Return (X, Y) of the center of cell containing provided text 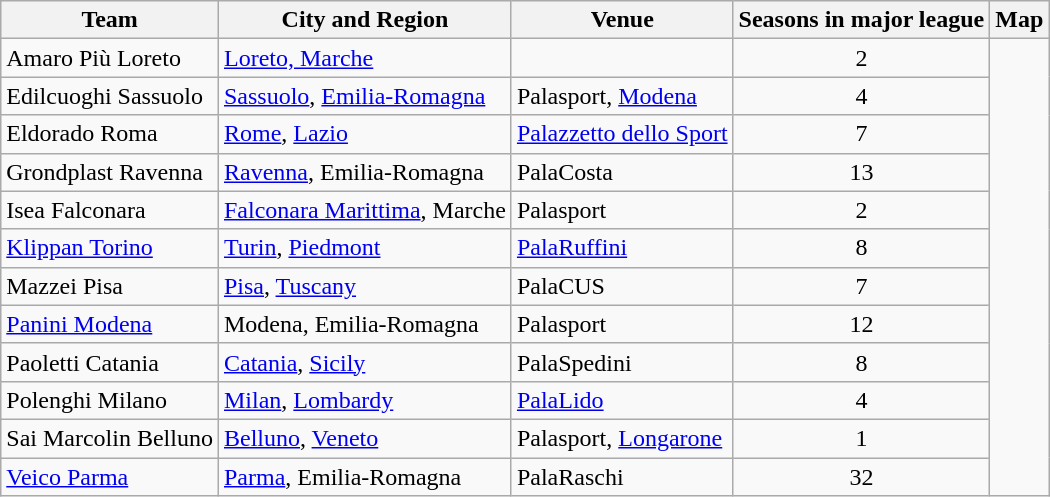
Palazzetto dello Sport (622, 134)
Parma, Emilia-Romagna (364, 477)
PalaSpedini (622, 362)
Map (1020, 20)
Mazzei Pisa (110, 286)
Catania, Sicily (364, 362)
13 (862, 172)
PalaRuffini (622, 248)
Ravenna, Emilia-Romagna (364, 172)
Modena, Emilia-Romagna (364, 324)
Isea Falconara (110, 210)
Klippan Torino (110, 248)
Polenghi Milano (110, 400)
1 (862, 438)
Falconara Marittima, Marche (364, 210)
PalaRaschi (622, 477)
Sai Marcolin Belluno (110, 438)
Rome, Lazio (364, 134)
32 (862, 477)
Panini Modena (110, 324)
Edilcuoghi Sassuolo (110, 96)
Amaro Più Loreto (110, 58)
Sassuolo, Emilia-Romagna (364, 96)
Pisa, Tuscany (364, 286)
PalaCosta (622, 172)
Veico Parma (110, 477)
Milan, Lombardy (364, 400)
12 (862, 324)
Paoletti Catania (110, 362)
Venue (622, 20)
Palasport, Longarone (622, 438)
Team (110, 20)
Eldorado Roma (110, 134)
Loreto, Marche (364, 58)
PalaLido (622, 400)
Seasons in major league (862, 20)
Palasport, Modena (622, 96)
PalaCUS (622, 286)
Turin, Piedmont (364, 248)
Grondplast Ravenna (110, 172)
City and Region (364, 20)
Belluno, Veneto (364, 438)
